Capture the cell that displays the provided text and extract its (x, y) central coordinate. 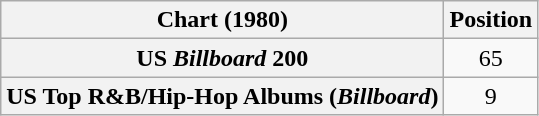
US Billboard 200 (222, 58)
US Top R&B/Hip-Hop Albums (Billboard) (222, 96)
Position (491, 20)
65 (491, 58)
9 (491, 96)
Chart (1980) (222, 20)
